Detect which cell encompasses the target text, then output its (X, Y) center coordinate. 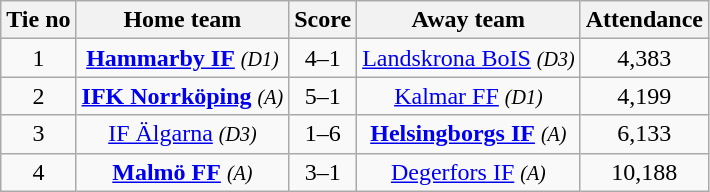
6,133 (644, 134)
Helsingborgs IF (A) (468, 134)
Away team (468, 20)
4 (38, 172)
Malmö FF (A) (182, 172)
Score (323, 20)
Hammarby IF (D1) (182, 58)
4–1 (323, 58)
3 (38, 134)
Landskrona BoIS (D3) (468, 58)
1–6 (323, 134)
IF Älgarna (D3) (182, 134)
1 (38, 58)
Degerfors IF (A) (468, 172)
10,188 (644, 172)
5–1 (323, 96)
4,383 (644, 58)
Attendance (644, 20)
Tie no (38, 20)
Kalmar FF (D1) (468, 96)
2 (38, 96)
4,199 (644, 96)
3–1 (323, 172)
Home team (182, 20)
IFK Norrköping (A) (182, 96)
